Locate the cell with the specified text and output its (x, y) center coordinate. 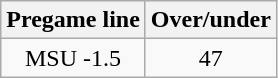
47 (210, 58)
MSU -1.5 (74, 58)
Pregame line (74, 20)
Over/under (210, 20)
